Output the (x, y) coordinate of the center of the cell containing the given text.  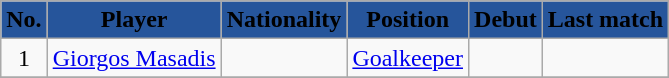
Player (134, 20)
Position (408, 20)
Giorgos Masadis (134, 58)
Nationality (284, 20)
1 (24, 58)
No. (24, 20)
Goalkeeper (408, 58)
Debut (506, 20)
Last match (605, 20)
